Extract the (x, y) coordinate from the center of the cell holding the provided text.  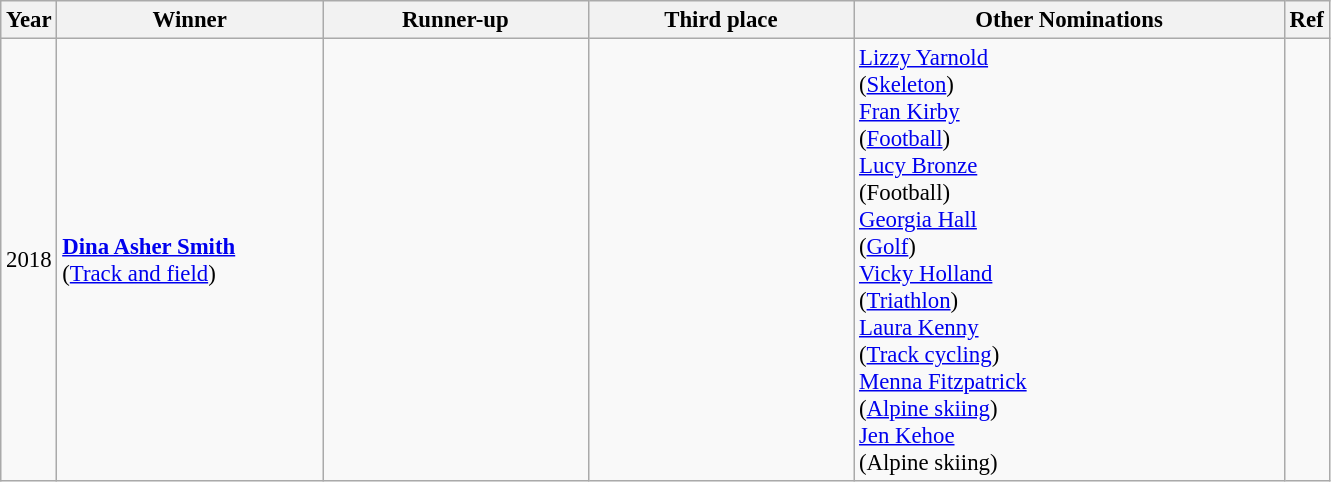
Ref (1306, 20)
2018 (29, 260)
Third place (721, 20)
Winner (190, 20)
Runner-up (455, 20)
Other Nominations (1070, 20)
Year (29, 20)
Dina Asher Smith(Track and field) (190, 260)
